Return (X, Y) of the center of cell containing provided text 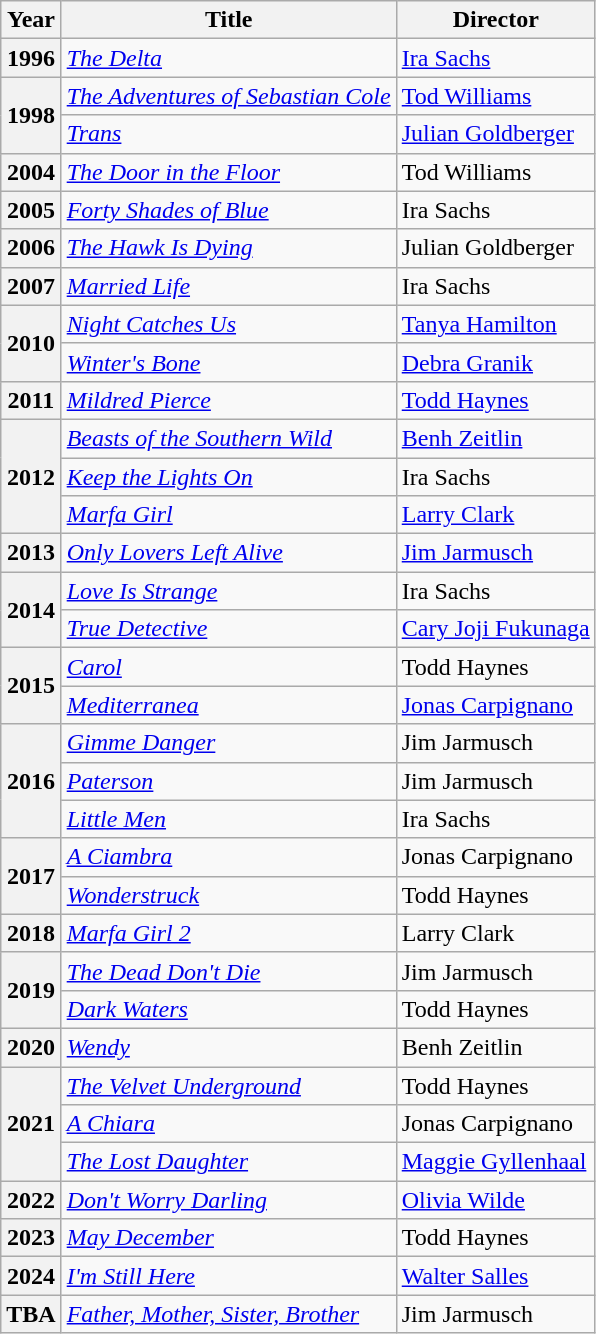
Wonderstruck (228, 895)
The Velvet Underground (228, 1085)
Only Lovers Left Alive (228, 553)
Night Catches Us (228, 324)
2014 (31, 610)
Marfa Girl (228, 515)
1996 (31, 58)
Paterson (228, 781)
Mildred Pierce (228, 400)
True Detective (228, 629)
May December (228, 1238)
Married Life (228, 286)
The Adventures of Sebastian Cole (228, 96)
Forty Shades of Blue (228, 210)
2011 (31, 400)
A Ciambra (228, 857)
2015 (31, 686)
2022 (31, 1200)
Marfa Girl 2 (228, 933)
2010 (31, 343)
Keep the Lights On (228, 477)
Don't Worry Darling (228, 1200)
TBA (31, 1314)
The Dead Don't Die (228, 971)
Gimme Danger (228, 743)
The Lost Daughter (228, 1162)
Cary Joji Fukunaga (496, 629)
2007 (31, 286)
Title (228, 20)
I'm Still Here (228, 1276)
The Hawk Is Dying (228, 248)
Winter's Bone (228, 362)
2017 (31, 876)
2019 (31, 990)
2004 (31, 172)
Love Is Strange (228, 591)
Tanya Hamilton (496, 324)
Mediterranea (228, 705)
2020 (31, 1047)
Beasts of the Southern Wild (228, 438)
2012 (31, 476)
Father, Mother, Sister, Brother (228, 1314)
Dark Waters (228, 1009)
Debra Granik (496, 362)
2013 (31, 553)
Olivia Wilde (496, 1200)
2005 (31, 210)
2016 (31, 781)
Maggie Gyllenhaal (496, 1162)
Walter Salles (496, 1276)
2023 (31, 1238)
2018 (31, 933)
Wendy (228, 1047)
The Door in the Floor (228, 172)
Carol (228, 667)
Trans (228, 134)
Director (496, 20)
The Delta (228, 58)
1998 (31, 115)
2024 (31, 1276)
2006 (31, 248)
2021 (31, 1123)
Year (31, 20)
Little Men (228, 819)
A Chiara (228, 1124)
